Find where the given text appears and provide that cell's center as [x, y] coordinate. 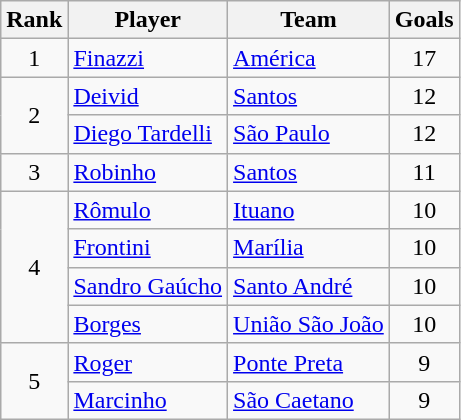
Borges [148, 324]
1 [34, 58]
Sandro Gaúcho [148, 286]
Player [148, 20]
3 [34, 172]
Ituano [309, 210]
Santo André [309, 286]
Deivid [148, 96]
Goals [424, 20]
América [309, 58]
São Caetano [309, 400]
São Paulo [309, 134]
Robinho [148, 172]
Team [309, 20]
2 [34, 115]
Finazzi [148, 58]
Frontini [148, 248]
Diego Tardelli [148, 134]
4 [34, 267]
Marcinho [148, 400]
Rank [34, 20]
Ponte Preta [309, 362]
11 [424, 172]
Marília [309, 248]
5 [34, 381]
17 [424, 58]
Rômulo [148, 210]
Roger [148, 362]
União São João [309, 324]
